Search for the cell housing the specified text and yield its (X, Y) center coordinate. 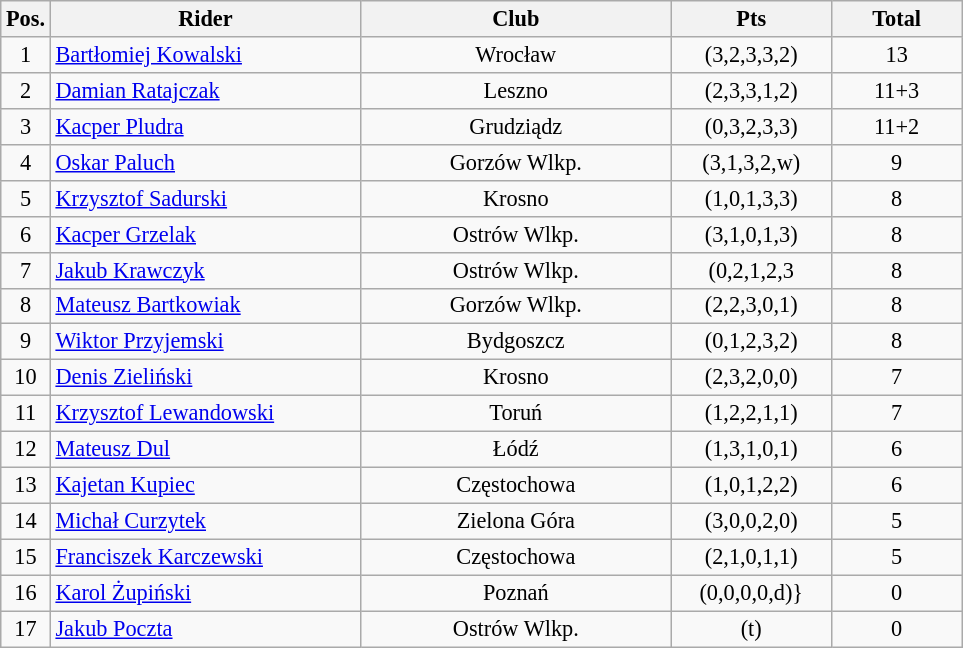
Pos. (26, 19)
Krzysztof Lewandowski (205, 414)
Damian Ratajczak (205, 90)
(1,0,1,2,2) (751, 485)
Toruń (516, 414)
(t) (751, 629)
3 (26, 126)
(3,1,3,2,w) (751, 162)
(2,1,0,1,1) (751, 557)
(0,0,0,0,d)} (751, 593)
Total (896, 19)
(3,1,0,1,3) (751, 234)
11 (26, 414)
Club (516, 19)
(2,3,2,0,0) (751, 378)
Franciszek Karczewski (205, 557)
Wiktor Przyjemski (205, 342)
Oskar Paluch (205, 162)
1 (26, 55)
Krzysztof Sadurski (205, 198)
(0,2,1,2,3 (751, 270)
Kacper Grzelak (205, 234)
10 (26, 378)
4 (26, 162)
Wrocław (516, 55)
Denis Zieliński (205, 378)
11+2 (896, 126)
(1,2,2,1,1) (751, 414)
Mateusz Bartkowiak (205, 306)
Kajetan Kupiec (205, 485)
15 (26, 557)
(0,3,2,3,3) (751, 126)
Pts (751, 19)
Grudziądz (516, 126)
16 (26, 593)
(1,3,1,0,1) (751, 450)
Jakub Krawczyk (205, 270)
Michał Curzytek (205, 521)
Leszno (516, 90)
(3,2,3,3,2) (751, 55)
Mateusz Dul (205, 450)
2 (26, 90)
Zielona Góra (516, 521)
Rider (205, 19)
17 (26, 629)
Karol Żupiński (205, 593)
Bartłomiej Kowalski (205, 55)
(1,0,1,3,3) (751, 198)
Jakub Poczta (205, 629)
12 (26, 450)
(2,2,3,0,1) (751, 306)
(0,1,2,3,2) (751, 342)
14 (26, 521)
Poznań (516, 593)
(3,0,0,2,0) (751, 521)
Kacper Pludra (205, 126)
Łódź (516, 450)
Bydgoszcz (516, 342)
(2,3,3,1,2) (751, 90)
11+3 (896, 90)
